Find where the given text appears and provide that cell's center as (X, Y) coordinate. 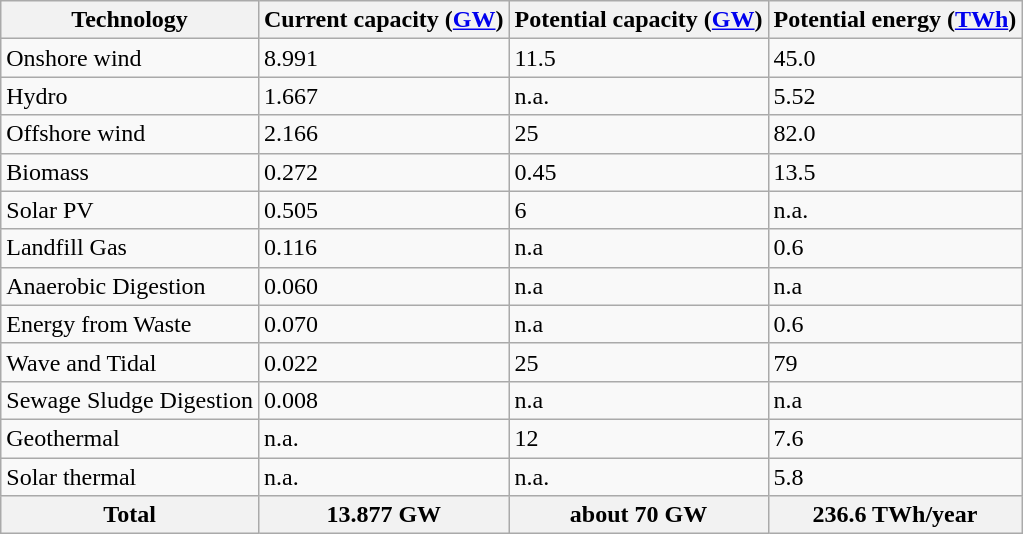
1.667 (384, 96)
0.022 (384, 362)
0.45 (638, 172)
0.505 (384, 210)
about 70 GW (638, 515)
Technology (130, 20)
Biomass (130, 172)
Total (130, 515)
Wave and Tidal (130, 362)
Energy from Waste (130, 324)
Sewage Sludge Digestion (130, 400)
Offshore wind (130, 134)
5.52 (895, 96)
Solar thermal (130, 477)
0.060 (384, 286)
45.0 (895, 58)
8.991 (384, 58)
7.6 (895, 438)
0.272 (384, 172)
Hydro (130, 96)
13.5 (895, 172)
79 (895, 362)
Current capacity (GW) (384, 20)
13.877 GW (384, 515)
6 (638, 210)
12 (638, 438)
0.070 (384, 324)
11.5 (638, 58)
Geothermal (130, 438)
2.166 (384, 134)
Anaerobic Digestion (130, 286)
5.8 (895, 477)
0.116 (384, 248)
Landfill Gas (130, 248)
82.0 (895, 134)
0.008 (384, 400)
Potential capacity (GW) (638, 20)
Potential energy (TWh) (895, 20)
Onshore wind (130, 58)
Solar PV (130, 210)
236.6 TWh/year (895, 515)
